Return (X, Y) of the center of cell containing provided text 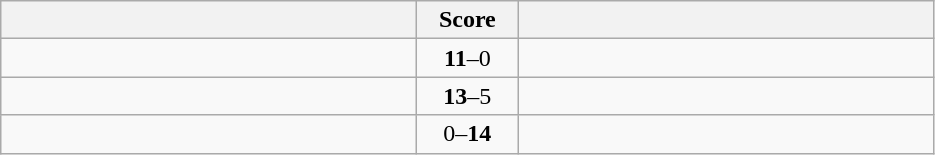
Score (468, 20)
11–0 (468, 58)
0–14 (468, 134)
13–5 (468, 96)
